Determine the [X, Y] coordinate at the center of the cell enclosing the given text.  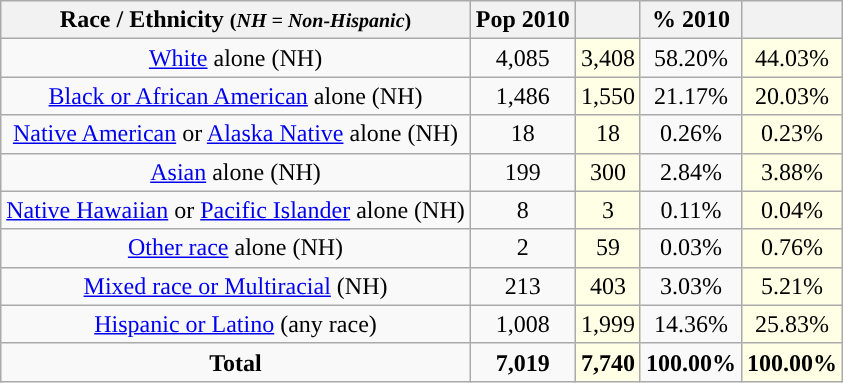
5.21% [792, 286]
300 [608, 172]
Native American or Alaska Native alone (NH) [236, 134]
0.23% [792, 134]
0.26% [690, 134]
White alone (NH) [236, 58]
Hispanic or Latino (any race) [236, 324]
14.36% [690, 324]
1,486 [522, 96]
0.11% [690, 210]
Race / Ethnicity (NH = Non-Hispanic) [236, 20]
Black or African American alone (NH) [236, 96]
0.03% [690, 248]
1,550 [608, 96]
4,085 [522, 58]
199 [522, 172]
1,008 [522, 324]
2 [522, 248]
25.83% [792, 324]
Pop 2010 [522, 20]
403 [608, 286]
2.84% [690, 172]
Native Hawaiian or Pacific Islander alone (NH) [236, 210]
% 2010 [690, 20]
Asian alone (NH) [236, 172]
0.04% [792, 210]
Other race alone (NH) [236, 248]
0.76% [792, 248]
3,408 [608, 58]
7,740 [608, 362]
3 [608, 210]
3.03% [690, 286]
20.03% [792, 96]
7,019 [522, 362]
1,999 [608, 324]
3.88% [792, 172]
58.20% [690, 58]
21.17% [690, 96]
213 [522, 286]
Mixed race or Multiracial (NH) [236, 286]
44.03% [792, 58]
59 [608, 248]
8 [522, 210]
Total [236, 362]
